Find where the given text appears and provide that cell's center as (x, y) coordinate. 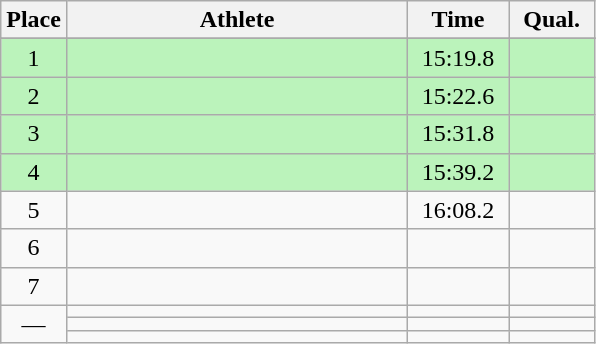
Qual. (552, 20)
15:19.8 (458, 58)
7 (34, 286)
15:31.8 (458, 134)
4 (34, 172)
2 (34, 96)
15:22.6 (458, 96)
3 (34, 134)
16:08.2 (458, 210)
Place (34, 20)
Athlete (236, 20)
5 (34, 210)
— (34, 324)
Time (458, 20)
6 (34, 248)
1 (34, 58)
15:39.2 (458, 172)
